Search for the cell housing the specified text and yield its [x, y] center coordinate. 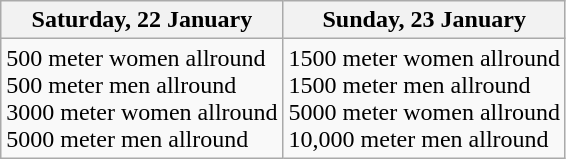
Sunday, 23 January [424, 20]
Saturday, 22 January [142, 20]
1500 meter women allround 1500 meter men allround 5000 meter women allround 10,000 meter men allround [424, 98]
500 meter women allround 500 meter men allround 3000 meter women allround 5000 meter men allround [142, 98]
